Pinpoint the cell where the given text exists, returning its (X, Y) midpoint coordinate. 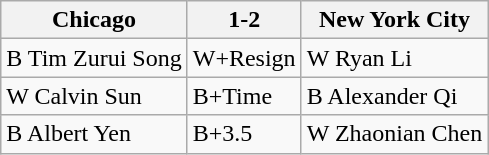
B+3.5 (244, 134)
W+Resign (244, 58)
B Albert Yen (94, 134)
W Zhaonian Chen (394, 134)
B+Time (244, 96)
B Alexander Qi (394, 96)
1-2 (244, 20)
W Ryan Li (394, 58)
W Calvin Sun (94, 96)
B Tim Zurui Song (94, 58)
New York City (394, 20)
Chicago (94, 20)
